Determine the (X, Y) coordinate at the center of the cell enclosing the given text.  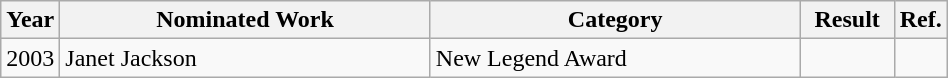
Category (615, 20)
Nominated Work (245, 20)
Ref. (920, 20)
2003 (30, 58)
Janet Jackson (245, 58)
New Legend Award (615, 58)
Result (847, 20)
Year (30, 20)
